Search for the cell housing the specified text and yield its (X, Y) center coordinate. 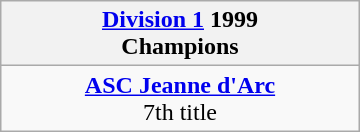
Division 1 1999Champions (180, 34)
ASC Jeanne d'Arc7th title (180, 98)
